Pinpoint the cell where the given text exists, returning its (X, Y) midpoint coordinate. 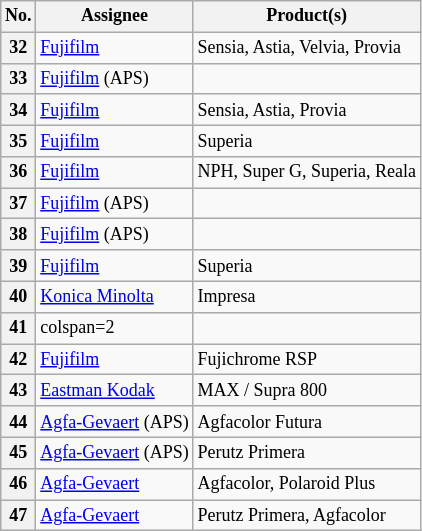
43 (18, 390)
41 (18, 328)
46 (18, 484)
33 (18, 78)
38 (18, 234)
42 (18, 360)
36 (18, 172)
Sensia, Astia, Provia (306, 110)
MAX / Supra 800 (306, 390)
44 (18, 422)
Sensia, Astia, Velvia, Provia (306, 48)
35 (18, 140)
Agfacolor Futura (306, 422)
Product(s) (306, 16)
Assignee (114, 16)
Impresa (306, 296)
47 (18, 516)
39 (18, 266)
Eastman Kodak (114, 390)
Konica Minolta (114, 296)
Perutz Primera, Agfacolor (306, 516)
32 (18, 48)
NPH, Super G, Superia, Reala (306, 172)
45 (18, 452)
37 (18, 204)
Perutz Primera (306, 452)
Fujichrome RSP (306, 360)
No. (18, 16)
34 (18, 110)
40 (18, 296)
colspan=2 (114, 328)
Agfacolor, Polaroid Plus (306, 484)
